Search for the cell housing the specified text and yield its (x, y) center coordinate. 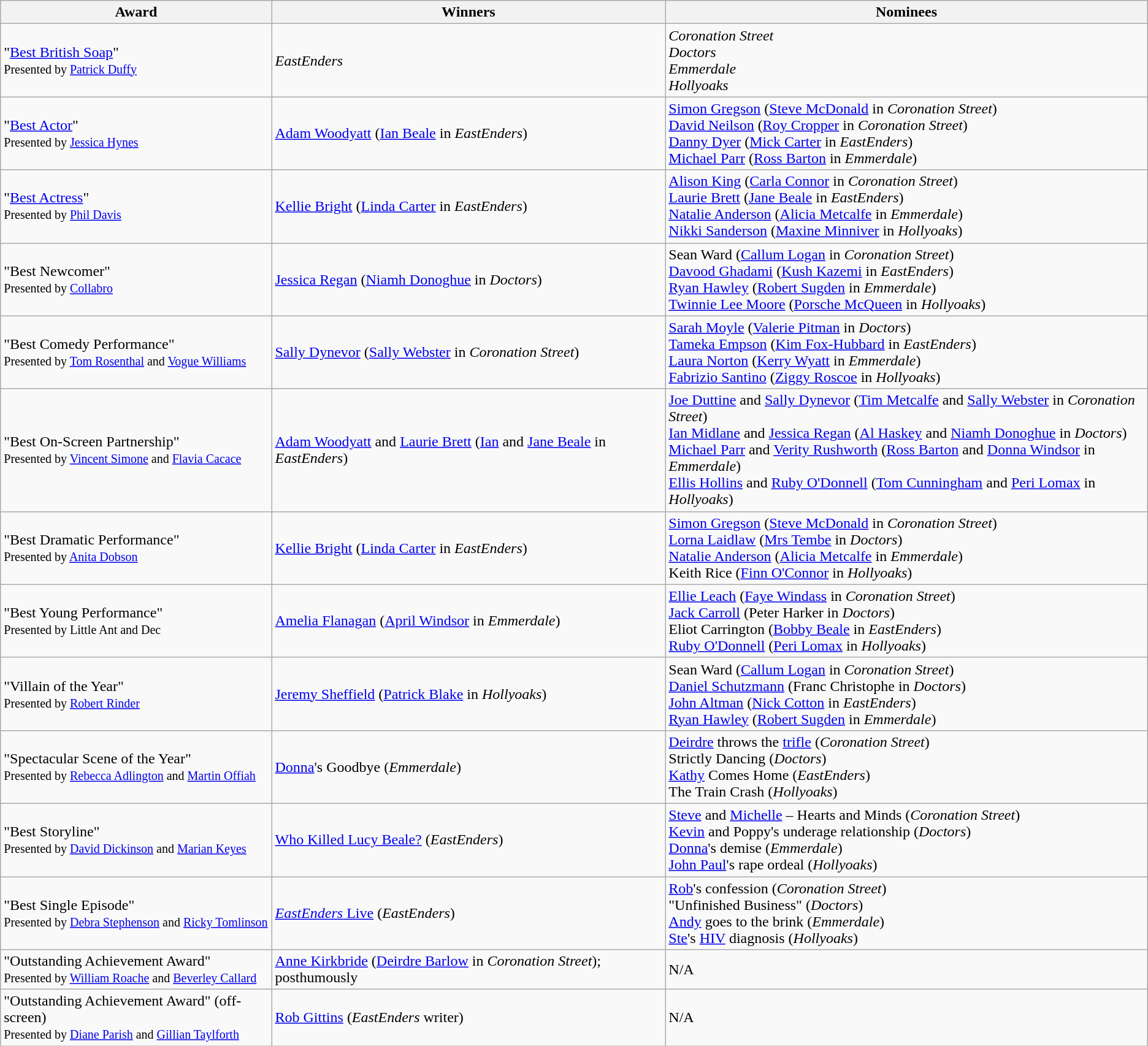
EastEnders (469, 60)
Rob's confession (Coronation Street)"Unfinished Business" (Doctors)Andy goes to the brink (Emmerdale)Ste's HIV diagnosis (Hollyoaks) (906, 914)
"Best Storyline"Presented by David Dickinson and Marian Keyes (136, 840)
"Best Young Performance"Presented by Little Ant and Dec (136, 620)
"Best On-Screen Partnership"Presented by Vincent Simone and Flavia Cacace (136, 450)
"Spectacular Scene of the Year"Presented by Rebecca Adlington and Martin Offiah (136, 766)
Anne Kirkbride (Deirdre Barlow in Coronation Street); posthumously (469, 970)
Sally Dynevor (Sally Webster in Coronation Street) (469, 352)
"Villain of the Year"Presented by Robert Rinder (136, 694)
Jeremy Sheffield (Patrick Blake in Hollyoaks) (469, 694)
Winners (469, 12)
Adam Woodyatt (Ian Beale in EastEnders) (469, 134)
Coronation StreetDoctorsEmmerdaleHollyoaks (906, 60)
"Outstanding Achievement Award" (off-screen)Presented by Diane Parish and Gillian Taylforth (136, 1018)
"Best Comedy Performance"Presented by Tom Rosenthal and Vogue Williams (136, 352)
Jessica Regan (Niamh Donoghue in Doctors) (469, 280)
Deirdre throws the trifle (Coronation Street)Strictly Dancing (Doctors)Kathy Comes Home (EastEnders)The Train Crash (Hollyoaks) (906, 766)
Award (136, 12)
Who Killed Lucy Beale? (EastEnders) (469, 840)
Adam Woodyatt and Laurie Brett (Ian and Jane Beale in EastEnders) (469, 450)
Rob Gittins (EastEnders writer) (469, 1018)
Amelia Flanagan (April Windsor in Emmerdale) (469, 620)
"Best Newcomer"Presented by Collabro (136, 280)
"Best British Soap"Presented by Patrick Duffy (136, 60)
Nominees (906, 12)
"Best Actor"Presented by Jessica Hynes (136, 134)
Donna's Goodbye (Emmerdale) (469, 766)
"Best Actress"Presented by Phil Davis (136, 206)
"Best Single Episode"Presented by Debra Stephenson and Ricky Tomlinson (136, 914)
"Best Dramatic Performance"Presented by Anita Dobson (136, 548)
EastEnders Live (EastEnders) (469, 914)
"Outstanding Achievement Award"Presented by William Roache and Beverley Callard (136, 970)
